Find where the given text appears and provide that cell's center as [X, Y] coordinate. 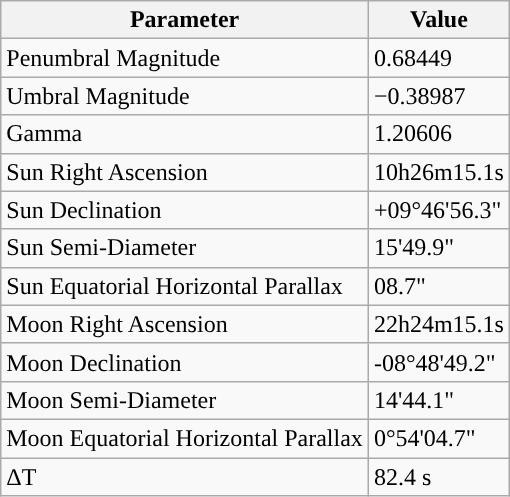
ΔT [185, 477]
Sun Right Ascension [185, 172]
Sun Declination [185, 210]
0°54'04.7" [438, 438]
Gamma [185, 134]
Penumbral Magnitude [185, 58]
Moon Semi-Diameter [185, 400]
82.4 s [438, 477]
1.20606 [438, 134]
Moon Right Ascension [185, 324]
14'44.1" [438, 400]
Parameter [185, 20]
10h26m15.1s [438, 172]
Moon Equatorial Horizontal Parallax [185, 438]
08.7" [438, 286]
15'49.9" [438, 248]
+09°46'56.3" [438, 210]
22h24m15.1s [438, 324]
0.68449 [438, 58]
Sun Semi-Diameter [185, 248]
Value [438, 20]
-08°48'49.2" [438, 362]
−0.38987 [438, 96]
Moon Declination [185, 362]
Umbral Magnitude [185, 96]
Sun Equatorial Horizontal Parallax [185, 286]
